Find where the given text appears and provide that cell's center as [X, Y] coordinate. 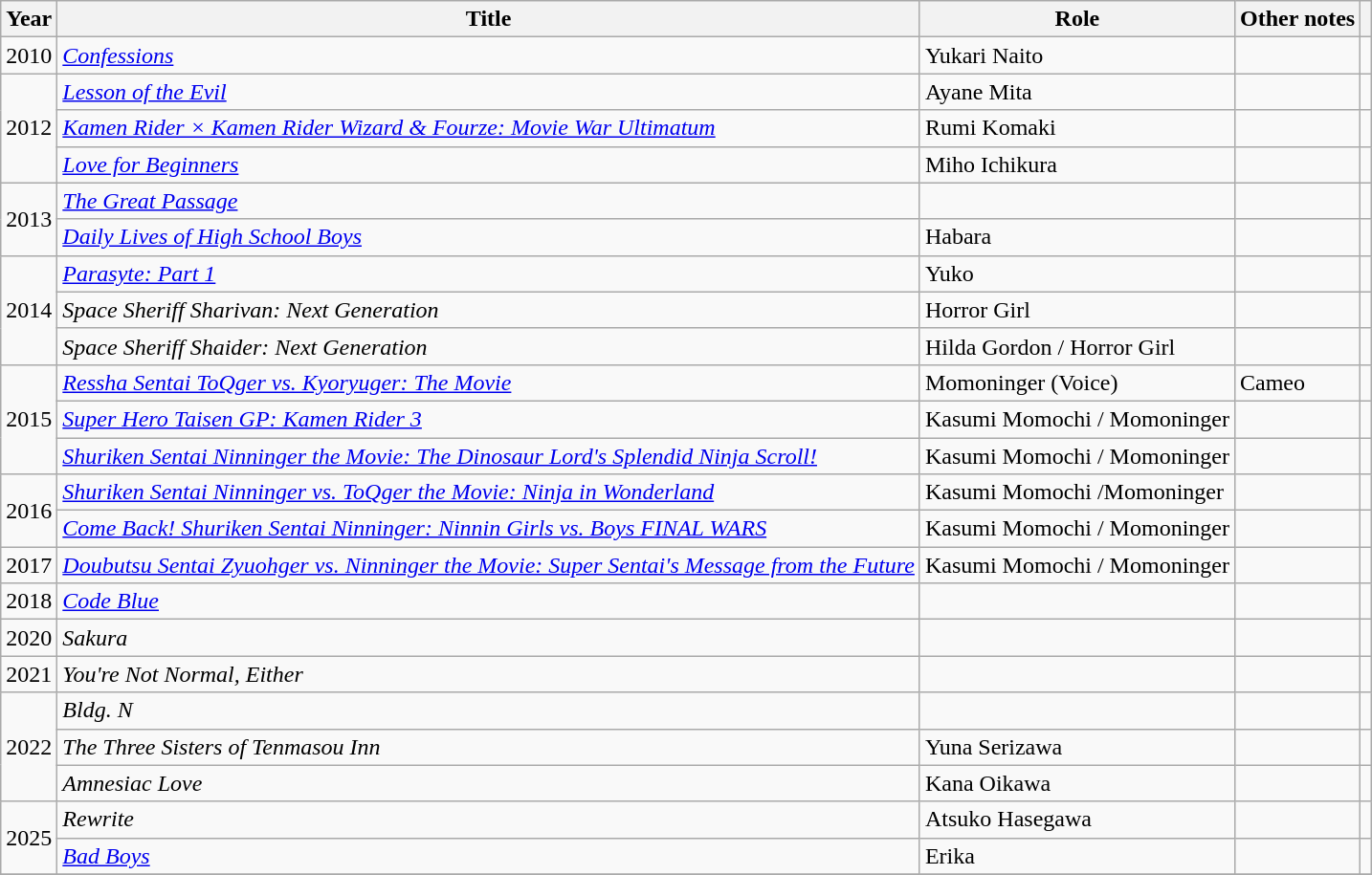
Space Sheriff Sharivan: Next Generation [489, 310]
Atsuko Hasegawa [1077, 820]
2018 [29, 602]
The Great Passage [489, 201]
Yuna Serizawa [1077, 747]
2017 [29, 565]
You're Not Normal, Either [489, 674]
2016 [29, 511]
Daily Lives of High School Boys [489, 237]
Horror Girl [1077, 310]
2025 [29, 838]
Rumi Komaki [1077, 128]
2013 [29, 219]
Hilda Gordon / Horror Girl [1077, 346]
Shuriken Sentai Ninninger the Movie: The Dinosaur Lord's Splendid Ninja Scroll! [489, 456]
Momoninger (Voice) [1077, 383]
Space Sheriff Shaider: Next Generation [489, 346]
2015 [29, 419]
Code Blue [489, 602]
Erika [1077, 856]
Come Back! Shuriken Sentai Ninninger: Ninnin Girls vs. Boys FINAL WARS [489, 529]
Year [29, 19]
2020 [29, 638]
Lesson of the Evil [489, 92]
Yukari Naito [1077, 55]
2021 [29, 674]
Bldg. N [489, 711]
Bad Boys [489, 856]
Miho Ichikura [1077, 164]
Confessions [489, 55]
Ressha Sentai ToQger vs. Kyoryuger: The Movie [489, 383]
Love for Beginners [489, 164]
Kasumi Momochi /Momoninger [1077, 492]
2022 [29, 747]
2014 [29, 310]
Super Hero Taisen GP: Kamen Rider 3 [489, 419]
Role [1077, 19]
Doubutsu Sentai Zyuohger vs. Ninninger the Movie: Super Sentai's Message from the Future [489, 565]
Cameo [1297, 383]
Kana Oikawa [1077, 783]
Ayane Mita [1077, 92]
Amnesiac Love [489, 783]
Title [489, 19]
Sakura [489, 638]
Habara [1077, 237]
Shuriken Sentai Ninninger vs. ToQger the Movie: Ninja in Wonderland [489, 492]
The Three Sisters of Tenmasou Inn [489, 747]
Other notes [1297, 19]
2012 [29, 128]
Parasyte: Part 1 [489, 273]
Rewrite [489, 820]
2010 [29, 55]
Yuko [1077, 273]
Kamen Rider × Kamen Rider Wizard & Fourze: Movie War Ultimatum [489, 128]
